Locate the cell with the specified text and output its (X, Y) center coordinate. 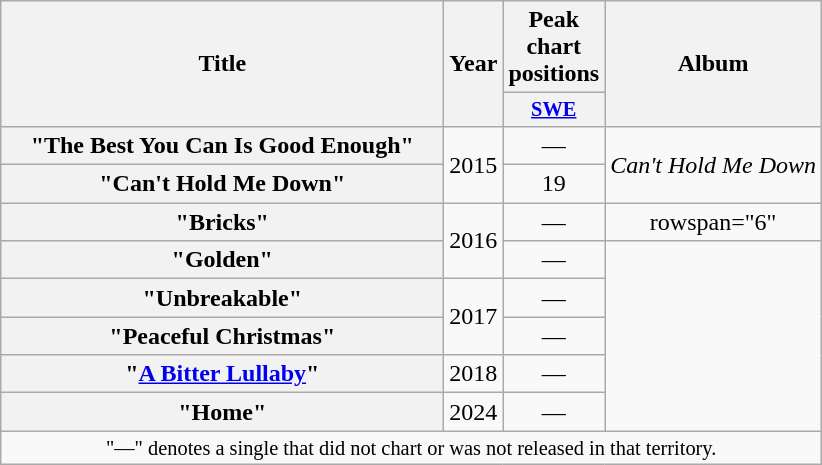
Can't Hold Me Down (714, 164)
Peak chart positions (554, 47)
rowspan="6" (714, 222)
Title (222, 64)
Year (474, 64)
2018 (474, 374)
"The Best You Can Is Good Enough" (222, 145)
2016 (474, 241)
2024 (474, 412)
19 (554, 184)
Album (714, 64)
"—" denotes a single that did not chart or was not released in that territory. (412, 448)
SWE (554, 110)
"Peaceful Christmas" (222, 336)
2017 (474, 317)
2015 (474, 164)
"Can't Hold Me Down" (222, 184)
"A Bitter Lullaby" (222, 374)
"Golden" (222, 260)
"Bricks" (222, 222)
"Home" (222, 412)
"Unbreakable" (222, 298)
